Determine the (X, Y) coordinate at the center of the cell enclosing the given text.  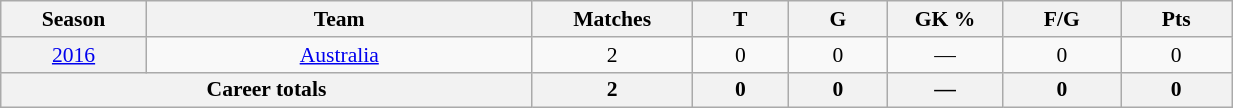
Team (339, 19)
Matches (612, 19)
GK % (945, 19)
F/G (1062, 19)
G (838, 19)
2016 (74, 55)
Australia (339, 55)
Pts (1176, 19)
Season (74, 19)
T (740, 19)
Career totals (266, 90)
